Find where the given text appears and provide that cell's center as [X, Y] coordinate. 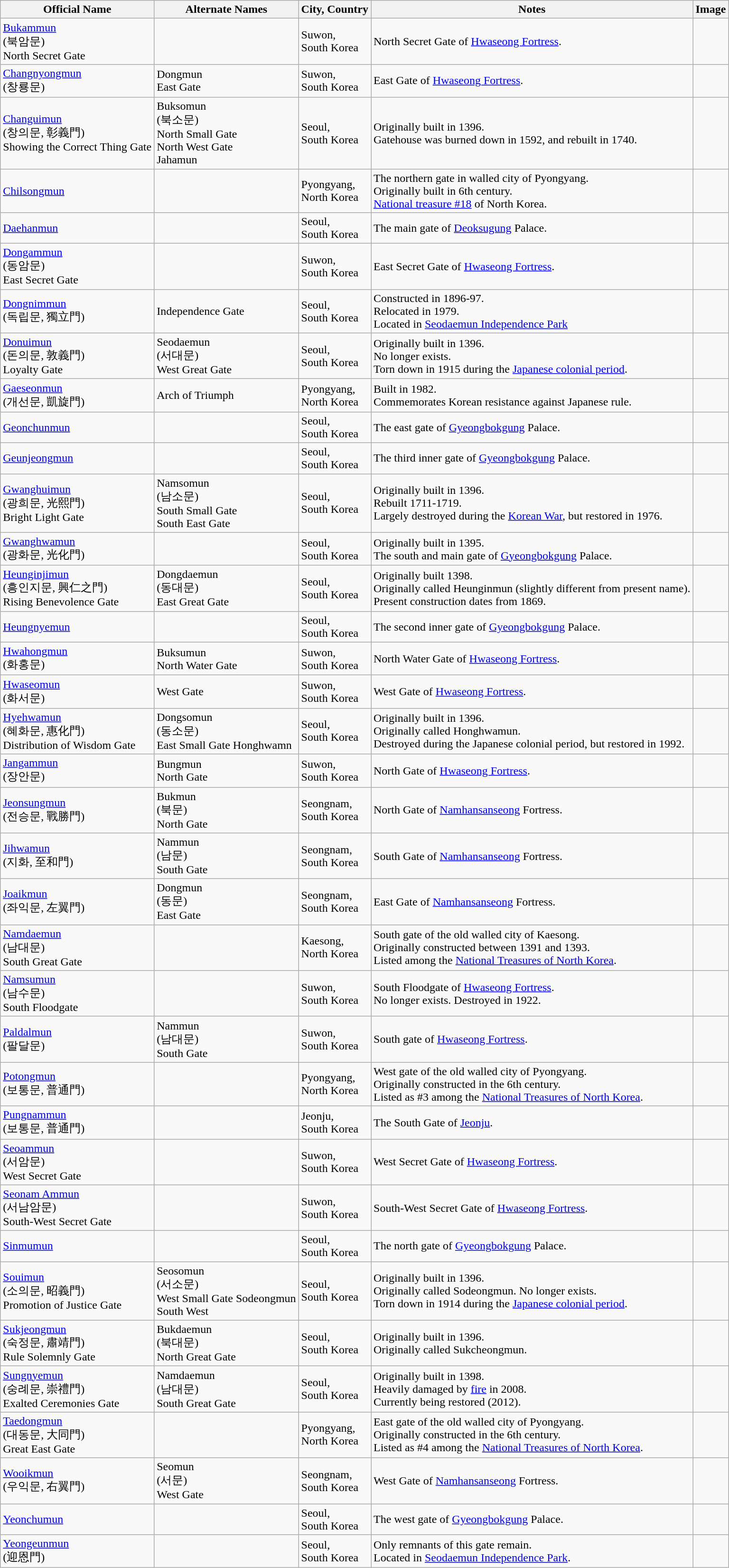
City, Country [335, 9]
Heungnyemun [77, 627]
Official Name [77, 9]
Geonchunmun [77, 427]
Taedongmun(대동문, 大同門)Great East Gate [77, 1435]
Joaikmun(좌익문, 左翼門) [77, 902]
South gate of Hwaseong Fortress. [532, 1039]
Gaeseonmun(개선문, 凱旋門) [77, 396]
BungmunNorth Gate [226, 771]
The northern gate in walled city of Pyongyang.Originally built in 6th century.National treasure #18 of North Korea. [532, 191]
Sungnyemun(숭례문, 崇禮門)Exalted Ceremonies Gate [77, 1389]
East Gate of Namhansanseong Fortress. [532, 902]
Yeongeunmun(迎恩門) [77, 1551]
Bukammun(북암문)North Secret Gate [77, 42]
Hwahongmun(화홍문) [77, 659]
South-West Secret Gate of Hwaseong Fortress. [532, 1208]
Originally built in 1396.Originally called Honghwamun.Destroyed during the Japanese colonial period, but restored in 1992. [532, 731]
The west gate of Gyeongbokgung Palace. [532, 1519]
Pungnammun(보통문, 普通門) [77, 1123]
Alternate Names [226, 9]
West gate of the old walled city of Pyongyang.Originally constructed in the 6th century.Listed as #3 among the National Treasures of North Korea. [532, 1084]
South gate of the old walled city of Kaesong.Originally constructed between 1391 and 1393.Listed among the National Treasures of North Korea. [532, 948]
Namsomun(남소문)South Small GateSouth East Gate [226, 503]
Nammun(남대문)South Gate [226, 1039]
Geunjeongmun [77, 458]
Originally built in 1396.Gatehouse was burned down in 1592, and rebuilt in 1740. [532, 133]
Gwanghwamun(광화문, 光化門) [77, 549]
Constructed in 1896-97.Relocated in 1979.Located in Seodaemun Independence Park [532, 311]
DongmunEast Gate [226, 81]
The second inner gate of Gyeongbokgung Palace. [532, 627]
East gate of the old walled city of Pyongyang.Originally constructed in the 6th century.Listed as #4 among the National Treasures of North Korea. [532, 1435]
The third inner gate of Gyeongbokgung Palace. [532, 458]
Seoammun(서암문)West Secret Gate [77, 1162]
Bukdaemun(북대문)North Great Gate [226, 1343]
The main gate of Deoksugung Palace. [532, 228]
South Gate of Namhansanseong Fortress. [532, 856]
North Secret Gate of Hwaseong Fortress. [532, 42]
Potongmun(보통문, 普通門) [77, 1084]
Only remnants of this gate remain.Located in Seodaemun Independence Park. [532, 1551]
Donuimun(돈의문, 敦義門)Loyalty Gate [77, 356]
Hwaseomun(화서문) [77, 692]
West Gate of Hwaseong Fortress. [532, 692]
Seosomun(서소문)West Small Gate SodeongmunSouth West [226, 1291]
Originally built in 1396.Originally called Sukcheongmun. [532, 1343]
Originally built in 1396.Originally called Sodeongmun. No longer exists.Torn down in 1914 during the Japanese colonial period. [532, 1291]
Originally built in 1396.No longer exists.Torn down in 1915 during the Japanese colonial period. [532, 356]
The South Gate of Jeonju. [532, 1123]
Sinmumun [77, 1246]
Jangammun(장안문) [77, 771]
Namsumun(남수문)South Floodgate [77, 993]
Hyehwamun(혜화문, 惠化門)Distribution of Wisdom Gate [77, 731]
North Gate of Hwaseong Fortress. [532, 771]
South Floodgate of Hwaseong Fortress.No longer exists. Destroyed in 1922. [532, 993]
The east gate of Gyeongbokgung Palace. [532, 427]
Dongmun(동문)East Gate [226, 902]
North Gate of Namhansanseong Fortress. [532, 810]
Heunginjimun(흥인지문, 興仁之門)Rising Benevolence Gate [77, 589]
Souimun(소의문, 昭義門)Promotion of Justice Gate [77, 1291]
Arch of Triumph [226, 396]
West Gate [226, 692]
Daehanmun [77, 228]
Changuimun(창의문, 彰義門)Showing the Correct Thing Gate [77, 133]
Kaesong,North Korea [335, 948]
Built in 1982.Commemorates Korean resistance against Japanese rule. [532, 396]
Originally built in 1395.The south and main gate of Gyeongbokgung Palace. [532, 549]
Sukjeongmun(숙정문, 肅靖門)Rule Solemnly Gate [77, 1343]
Paldalmun(팔달문) [77, 1039]
Originally built in 1396.Rebuilt 1711-1719.Largely destroyed during the Korean War, but restored in 1976. [532, 503]
Dongnimmun(독립문, 獨立門) [77, 311]
Nammun(남문)South Gate [226, 856]
West Gate of Namhansanseong Fortress. [532, 1481]
Dongammun(동암문)East Secret Gate [77, 267]
Seonam Ammun(서남암문)South-West Secret Gate [77, 1208]
Bukmun(북문)North Gate [226, 810]
Wooikmun(우익문, 右翼門) [77, 1481]
Changnyongmun(창룡문) [77, 81]
North Water Gate of Hwaseong Fortress. [532, 659]
Gwanghuimun(광희문, 光熙門)Bright Light Gate [77, 503]
The north gate of Gyeongbokgung Palace. [532, 1246]
Yeonchumun [77, 1519]
Originally built 1398.Originally called Heunginmun (slightly different from present name).Present construction dates from 1869. [532, 589]
Seodaemun(서대문)West Great Gate [226, 356]
Dongdaemun(동대문)East Great Gate [226, 589]
Jeonsungmun(전승문, 戰勝門) [77, 810]
Notes [532, 9]
Buksomun(북소문)North Small GateNorth West GateJahamun [226, 133]
Jeonju,South Korea [335, 1123]
BuksumunNorth Water Gate [226, 659]
Image [711, 9]
East Gate of Hwaseong Fortress. [532, 81]
East Secret Gate of Hwaseong Fortress. [532, 267]
Chilsongmun [77, 191]
Originally built in 1398.Heavily damaged by fire in 2008.Currently being restored (2012). [532, 1389]
Dongsomun(동소문)East Small Gate Honghwamn [226, 731]
Independence Gate [226, 311]
West Secret Gate of Hwaseong Fortress. [532, 1162]
Seomun(서문)West Gate [226, 1481]
Jihwamun(지화, 至和門) [77, 856]
